Capture the cell that displays the provided text and extract its [X, Y] central coordinate. 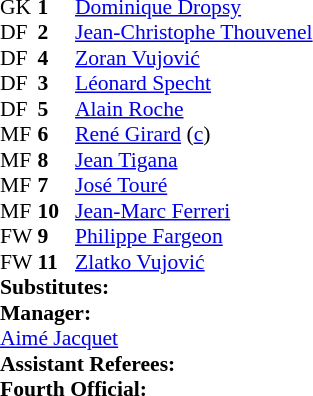
10 [57, 211]
11 [57, 262]
7 [57, 185]
Philippe Fargeon [194, 237]
9 [57, 237]
5 [57, 109]
8 [57, 160]
Manager: [156, 313]
4 [57, 58]
2 [57, 33]
Substitutes: [156, 287]
6 [57, 135]
Jean Tigana [194, 160]
René Girard (c) [194, 135]
3 [57, 83]
Alain Roche [194, 109]
José Touré [194, 185]
Zoran Vujović [194, 58]
Zlatko Vujović [194, 262]
Jean-Marc Ferreri [194, 211]
Jean-Christophe Thouvenel [194, 33]
Léonard Specht [194, 83]
